From the cell containing the given text, extract its center point as [x, y] coordinate. 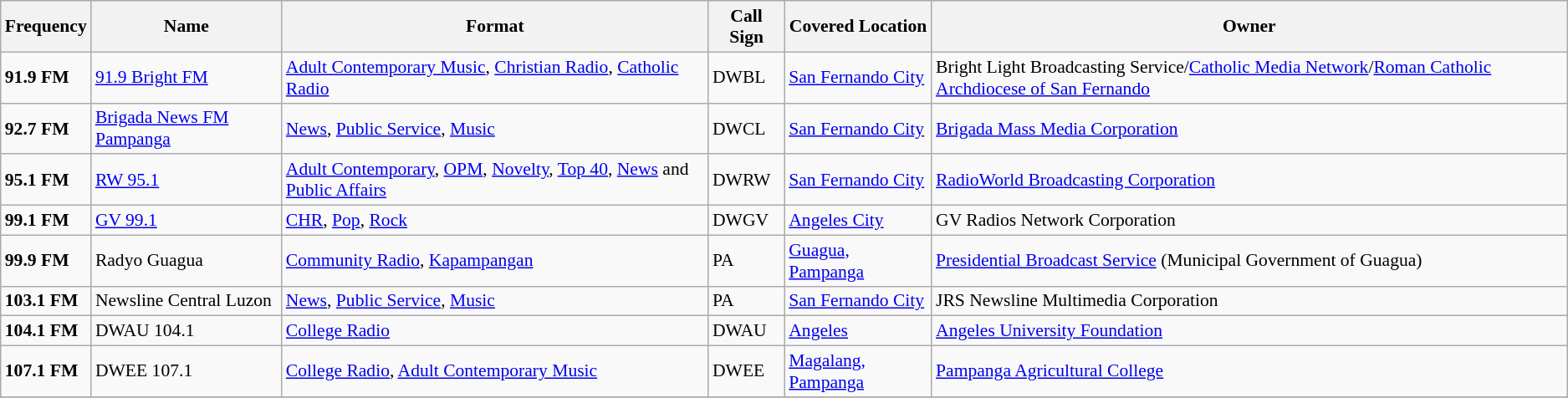
College Radio, Adult Contemporary Music [495, 371]
Angeles University Foundation [1249, 331]
107.1 FM [46, 371]
Owner [1249, 27]
GV 99.1 [186, 221]
Adult Contemporary Music, Christian Radio, Catholic Radio [495, 77]
Frequency [46, 27]
Newsline Central Luzon [186, 301]
Pampanga Agricultural College [1249, 371]
Guagua, Pampanga [858, 261]
College Radio [495, 331]
Brigada News FM Pampanga [186, 129]
DWBL [746, 77]
Covered Location [858, 27]
Name [186, 27]
Community Radio, Kapampangan [495, 261]
Magalang, Pampanga [858, 371]
99.9 FM [46, 261]
DWCL [746, 129]
99.1 FM [46, 221]
Format [495, 27]
Adult Contemporary, OPM, Novelty, Top 40, News and Public Affairs [495, 181]
RadioWorld Broadcasting Corporation [1249, 181]
104.1 FM [46, 331]
GV Radios Network Corporation [1249, 221]
RW 95.1 [186, 181]
92.7 FM [46, 129]
Angeles [858, 331]
91.9 FM [46, 77]
Radyo Guagua [186, 261]
CHR, Pop, Rock [495, 221]
95.1 FM [46, 181]
DWEE 107.1 [186, 371]
Brigada Mass Media Corporation [1249, 129]
JRS Newsline Multimedia Corporation [1249, 301]
103.1 FM [46, 301]
91.9 Bright FM [186, 77]
Bright Light Broadcasting Service/Catholic Media Network/Roman Catholic Archdiocese of San Fernando [1249, 77]
DWGV [746, 221]
DWAU [746, 331]
Angeles City [858, 221]
DWRW [746, 181]
Presidential Broadcast Service (Municipal Government of Guagua) [1249, 261]
Call Sign [746, 27]
DWAU 104.1 [186, 331]
DWEE [746, 371]
